Detect which cell encompasses the target text, then output its (x, y) center coordinate. 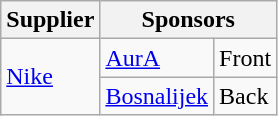
Front (246, 58)
Nike (50, 77)
AurA (157, 58)
Bosnalijek (157, 96)
Supplier (50, 20)
Sponsors (188, 20)
Back (246, 96)
